Detect which cell encompasses the target text, then output its [x, y] center coordinate. 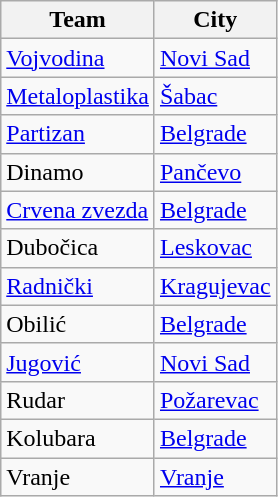
Crvena zvezda [78, 210]
Metaloplastika [78, 96]
Jugović [78, 362]
Kolubara [78, 438]
Partizan [78, 134]
Dinamo [78, 172]
Pančevo [215, 172]
City [215, 20]
Radnički [78, 286]
Vojvodina [78, 58]
Dubočica [78, 248]
Šabac [215, 96]
Rudar [78, 400]
Leskovac [215, 248]
Obilić [78, 324]
Kragujevac [215, 286]
Požarevac [215, 400]
Team [78, 20]
